Scan for the cell matching the given text and deliver its [X, Y] coordinate at center. 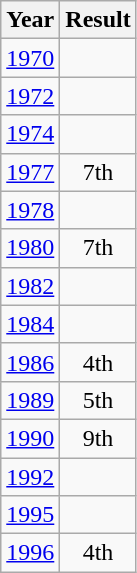
1986 [30, 362]
1992 [30, 477]
9th [98, 438]
1974 [30, 134]
1995 [30, 515]
1972 [30, 96]
1977 [30, 172]
5th [98, 400]
1978 [30, 210]
Year [30, 20]
1984 [30, 324]
Result [98, 20]
1990 [30, 438]
1982 [30, 286]
1970 [30, 58]
1996 [30, 553]
1989 [30, 400]
1980 [30, 248]
